Determine the (X, Y) coordinate at the center of the cell enclosing the given text.  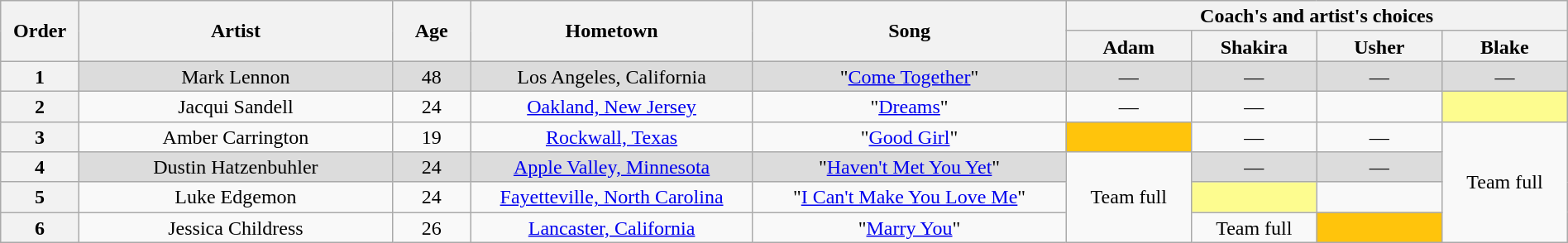
Age (432, 31)
3 (40, 137)
Song (910, 31)
Coach's and artist's choices (1317, 17)
"Dreams" (910, 106)
Blake (1505, 46)
19 (432, 137)
"Marry You" (910, 228)
"Come Together" (910, 76)
1 (40, 76)
Los Angeles, California (612, 76)
"Good Girl" (910, 137)
Dustin Hatzenbuhler (235, 167)
Shakira (1255, 46)
Adam (1129, 46)
"I Can't Make You Love Me" (910, 197)
Rockwall, Texas (612, 137)
48 (432, 76)
Hometown (612, 31)
Mark Lennon (235, 76)
Lancaster, California (612, 228)
"Haven't Met You Yet" (910, 167)
Artist (235, 31)
2 (40, 106)
4 (40, 167)
Jessica Childress (235, 228)
Apple Valley, Minnesota (612, 167)
Oakland, New Jersey (612, 106)
Amber Carrington (235, 137)
Usher (1379, 46)
6 (40, 228)
5 (40, 197)
Fayetteville, North Carolina (612, 197)
26 (432, 228)
Luke Edgemon (235, 197)
Jacqui Sandell (235, 106)
Order (40, 31)
